Extract the (X, Y) coordinate from the center of the cell holding the provided text.  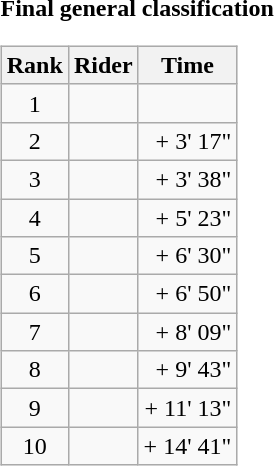
7 (34, 332)
+ 6' 50" (188, 294)
10 (34, 446)
Rider (103, 65)
+ 11' 13" (188, 408)
Time (188, 65)
2 (34, 141)
+ 14' 41" (188, 446)
6 (34, 294)
+ 5' 23" (188, 217)
+ 3' 17" (188, 141)
+ 9' 43" (188, 370)
9 (34, 408)
1 (34, 103)
+ 6' 30" (188, 256)
8 (34, 370)
5 (34, 256)
4 (34, 217)
+ 8' 09" (188, 332)
Rank (34, 65)
+ 3' 38" (188, 179)
3 (34, 179)
